Output the [X, Y] coordinate of the center of the cell containing the given text.  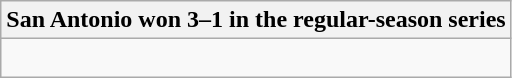
San Antonio won 3–1 in the regular-season series [256, 20]
